Identify which cell holds the provided text, then report its (X, Y) central coordinate. 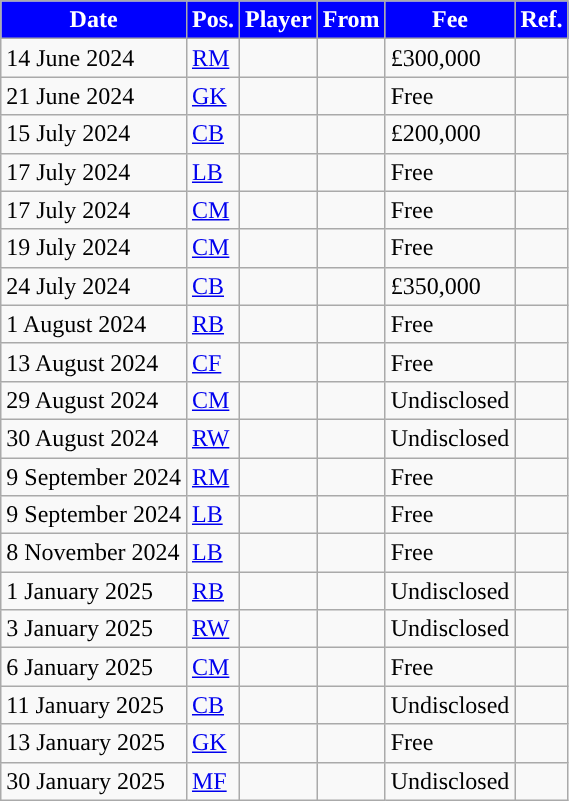
1 August 2024 (94, 324)
1 January 2025 (94, 591)
MF (212, 781)
CF (212, 362)
8 November 2024 (94, 553)
30 August 2024 (94, 438)
Ref. (542, 20)
Player (279, 20)
Fee (450, 20)
24 July 2024 (94, 286)
£200,000 (450, 134)
13 August 2024 (94, 362)
£300,000 (450, 58)
11 January 2025 (94, 705)
14 June 2024 (94, 58)
6 January 2025 (94, 667)
15 July 2024 (94, 134)
From (351, 20)
Pos. (212, 20)
21 June 2024 (94, 96)
19 July 2024 (94, 248)
Date (94, 20)
30 January 2025 (94, 781)
£350,000 (450, 286)
13 January 2025 (94, 743)
3 January 2025 (94, 629)
29 August 2024 (94, 400)
